Determine the [x, y] coordinate at the center of the cell enclosing the given text.  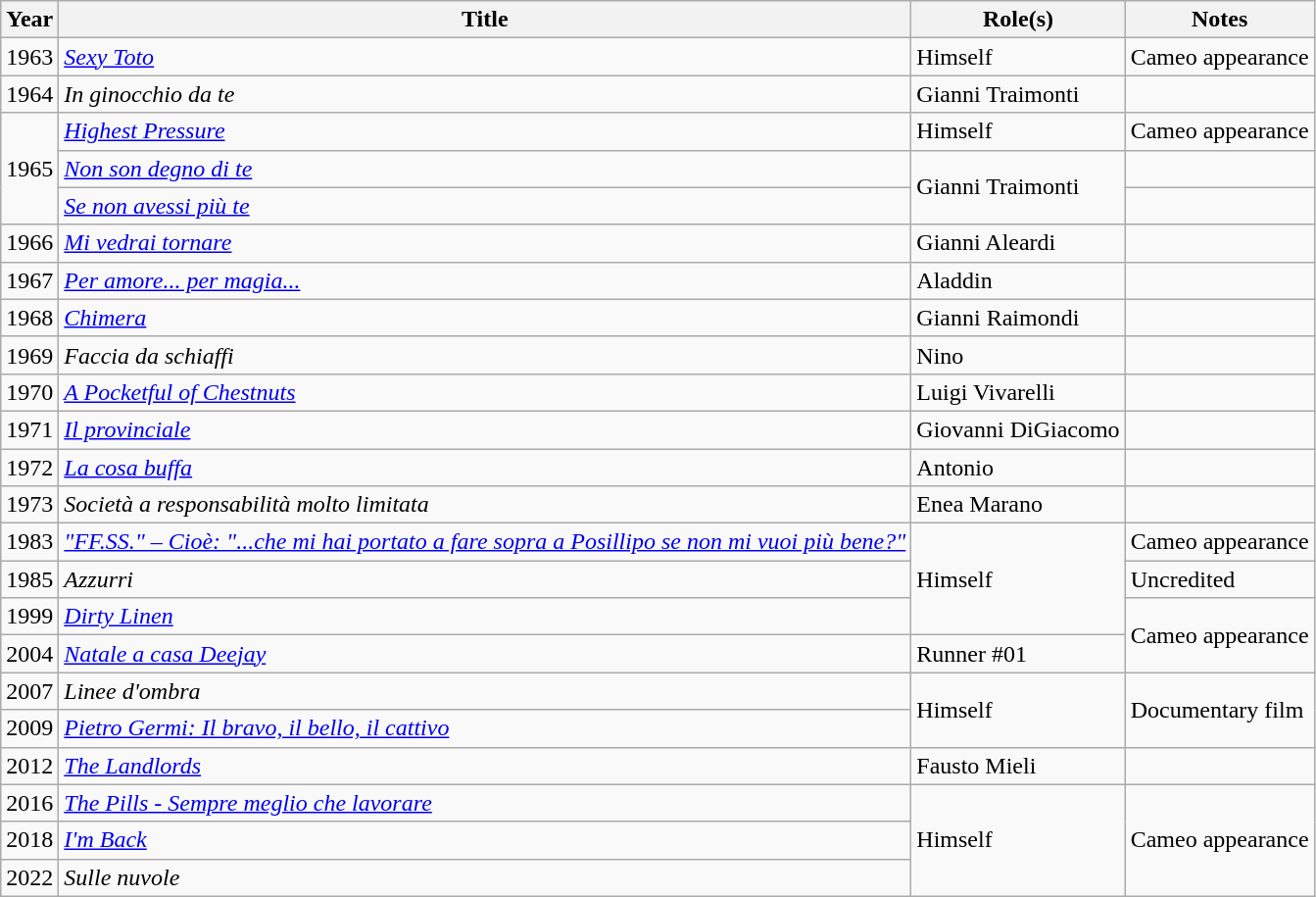
Giovanni DiGiacomo [1018, 429]
Gianni Raimondi [1018, 318]
Runner #01 [1018, 654]
Nino [1018, 355]
Natale a casa Deejay [485, 654]
Dirty Linen [485, 617]
A Pocketful of Chestnuts [485, 392]
2007 [29, 691]
1983 [29, 542]
Società a responsabilità molto limitata [485, 505]
Faccia da schiaffi [485, 355]
"FF.SS." – Cioè: "...che mi hai portato a fare sopra a Posillipo se non mi vuoi più bene?" [485, 542]
Sexy Toto [485, 57]
Sulle nuvole [485, 877]
2016 [29, 803]
2012 [29, 766]
1966 [29, 243]
Mi vedrai tornare [485, 243]
Role(s) [1018, 20]
1971 [29, 429]
The Landlords [485, 766]
Linee d'ombra [485, 691]
Documentary film [1219, 710]
2018 [29, 840]
Per amore... per magia... [485, 280]
Antonio [1018, 468]
1967 [29, 280]
1972 [29, 468]
Il provinciale [485, 429]
1968 [29, 318]
2022 [29, 877]
Gianni Aleardi [1018, 243]
1999 [29, 617]
1970 [29, 392]
Se non avessi più te [485, 206]
La cosa buffa [485, 468]
Enea Marano [1018, 505]
Luigi Vivarelli [1018, 392]
Azzurri [485, 579]
In ginocchio da te [485, 94]
1973 [29, 505]
Pietro Germi: Il bravo, il bello, il cattivo [485, 728]
The Pills - Sempre meglio che lavorare [485, 803]
I'm Back [485, 840]
1965 [29, 169]
1963 [29, 57]
2009 [29, 728]
Chimera [485, 318]
1964 [29, 94]
1985 [29, 579]
2004 [29, 654]
Non son degno di te [485, 169]
1969 [29, 355]
Year [29, 20]
Title [485, 20]
Fausto Mieli [1018, 766]
Uncredited [1219, 579]
Aladdin [1018, 280]
Highest Pressure [485, 131]
Notes [1219, 20]
